Output the [X, Y] coordinate of the center of the cell containing the given text.  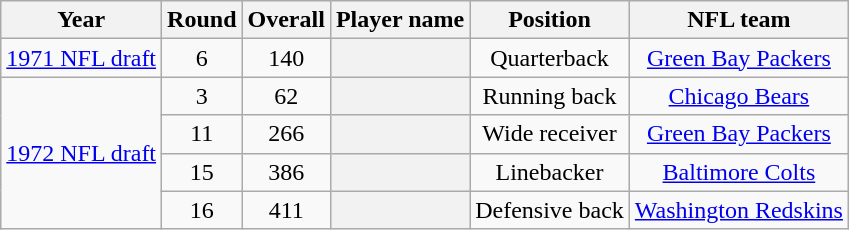
NFL team [738, 20]
Washington Redskins [738, 210]
62 [286, 96]
11 [202, 134]
Round [202, 20]
Baltimore Colts [738, 172]
15 [202, 172]
Position [550, 20]
6 [202, 58]
Overall [286, 20]
Linebacker [550, 172]
Player name [400, 20]
Chicago Bears [738, 96]
Wide receiver [550, 134]
Quarterback [550, 58]
Defensive back [550, 210]
1971 NFL draft [82, 58]
16 [202, 210]
140 [286, 58]
411 [286, 210]
386 [286, 172]
266 [286, 134]
Running back [550, 96]
Year [82, 20]
3 [202, 96]
1972 NFL draft [82, 153]
